Search for the cell housing the specified text and yield its [x, y] center coordinate. 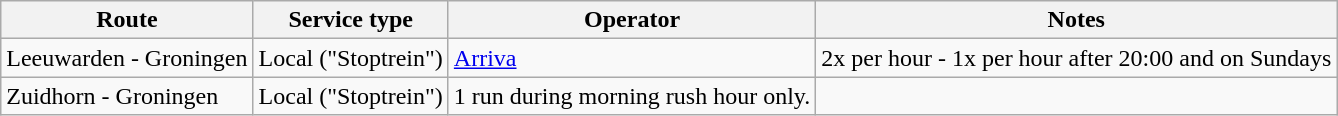
Arriva [632, 58]
2x per hour - 1x per hour after 20:00 and on Sundays [1076, 58]
Service type [350, 20]
1 run during morning rush hour only. [632, 96]
Leeuwarden - Groningen [127, 58]
Route [127, 20]
Zuidhorn - Groningen [127, 96]
Notes [1076, 20]
Operator [632, 20]
